Scan for the cell matching the given text and deliver its [X, Y] coordinate at center. 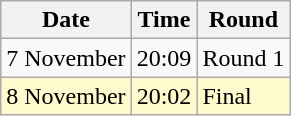
20:02 [164, 96]
Date [66, 20]
Round 1 [244, 58]
Round [244, 20]
7 November [66, 58]
20:09 [164, 58]
Time [164, 20]
8 November [66, 96]
Final [244, 96]
